Provide the [x, y] coordinate of the cell's center where the given text is located.  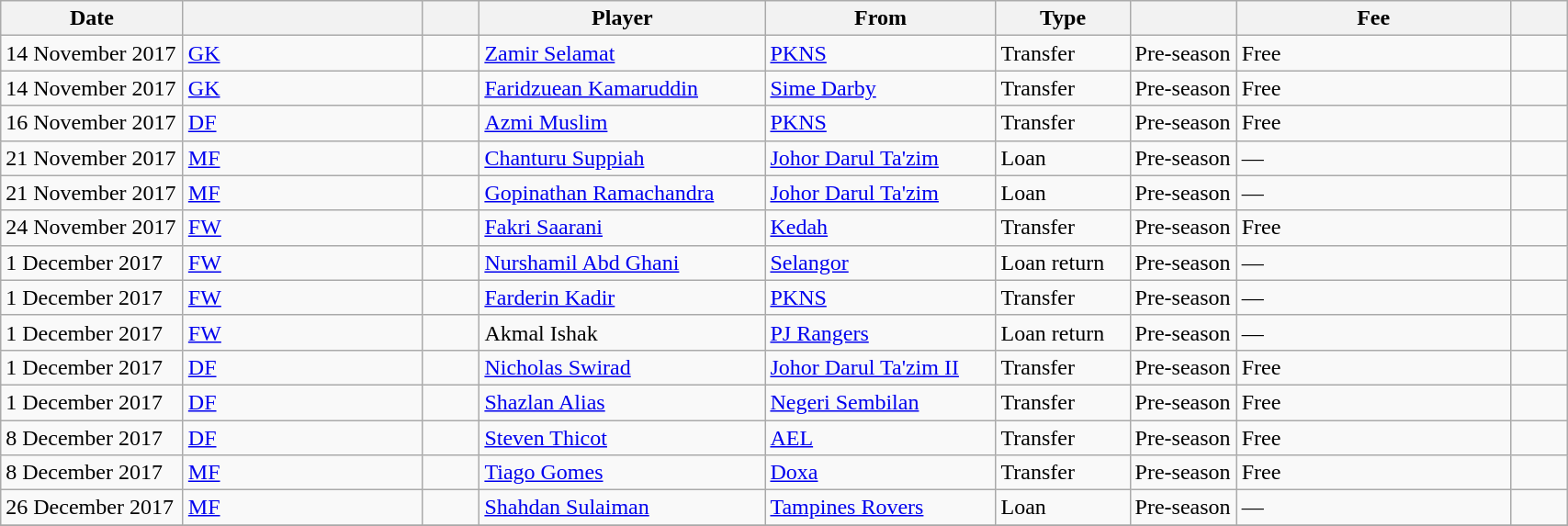
Azmi Muslim [623, 123]
Steven Thicot [623, 438]
24 November 2017 [92, 228]
Nurshamil Abd Ghani [623, 263]
Tiago Gomes [623, 473]
16 November 2017 [92, 123]
Doxa [880, 473]
PJ Rangers [880, 332]
Negeri Sembilan [880, 402]
Kedah [880, 228]
Tampines Rovers [880, 508]
Farderin Kadir [623, 297]
Shahdan Sulaiman [623, 508]
Akmal Ishak [623, 332]
Gopinathan Ramachandra [623, 193]
Type [1063, 18]
AEL [880, 438]
Selangor [880, 263]
Chanturu Suppiah [623, 158]
Fee [1373, 18]
Player [623, 18]
26 December 2017 [92, 508]
Nicholas Swirad [623, 367]
Date [92, 18]
Faridzuean Kamaruddin [623, 88]
Fakri Saarani [623, 228]
Johor Darul Ta'zim II [880, 367]
Zamir Selamat [623, 53]
Shazlan Alias [623, 402]
Sime Darby [880, 88]
From [880, 18]
